Output the (x, y) coordinate of the center of the cell containing the given text.  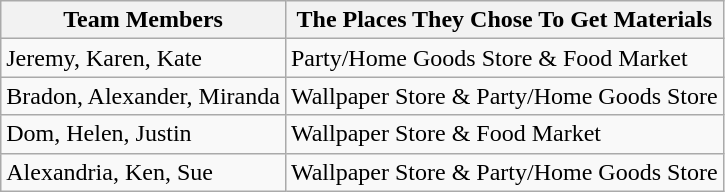
Party/Home Goods Store & Food Market (504, 58)
The Places They Chose To Get Materials (504, 20)
Dom, Helen, Justin (144, 134)
Team Members (144, 20)
Bradon, Alexander, Miranda (144, 96)
Alexandria, Ken, Sue (144, 172)
Jeremy, Karen, Kate (144, 58)
Wallpaper Store & Food Market (504, 134)
